Output the [x, y] coordinate of the center of the cell containing the given text.  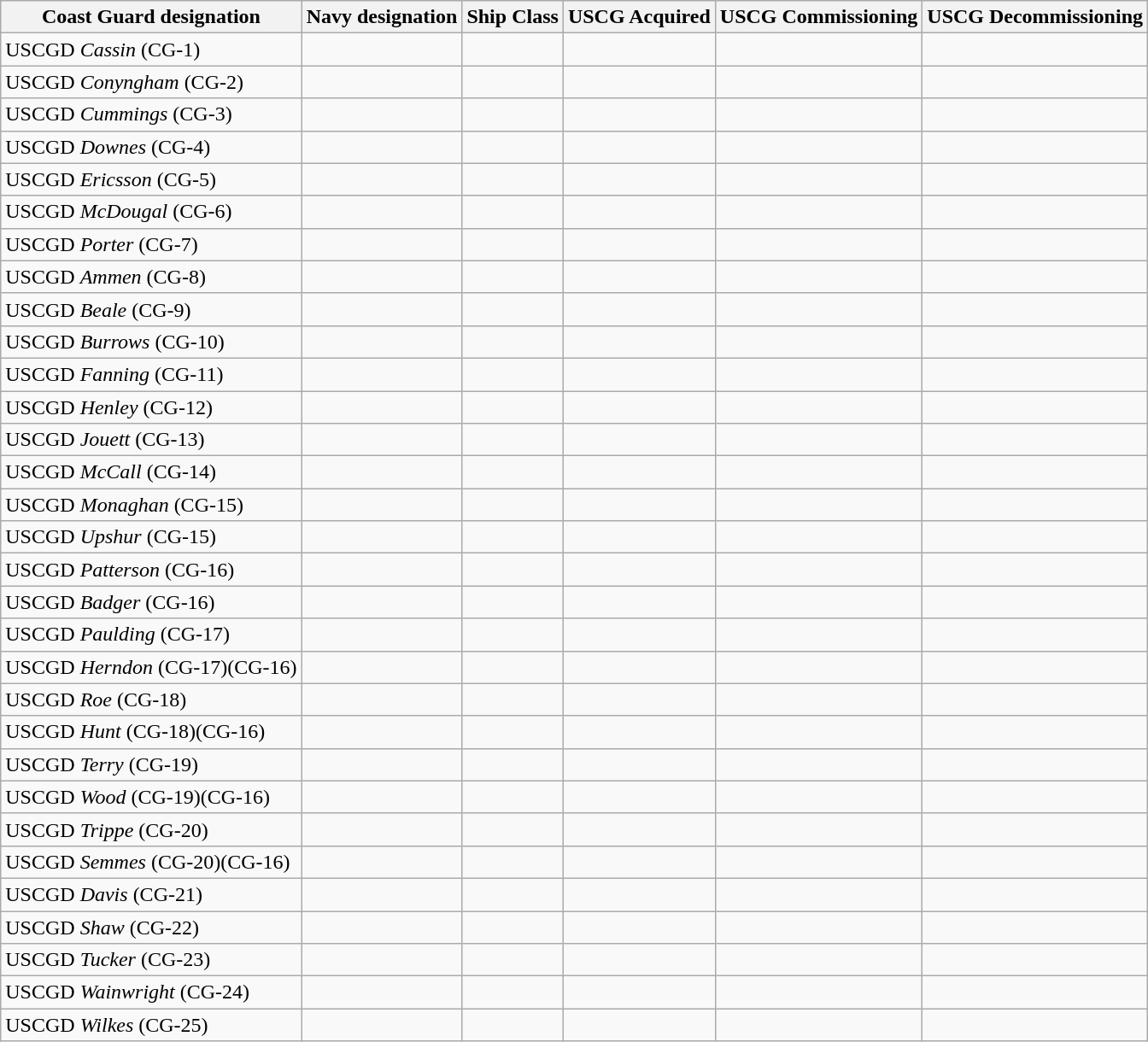
USCGD Cummings (CG-3) [151, 114]
USCGD Badger (CG-16) [151, 602]
USCGD Wood (CG-19)(CG-16) [151, 797]
USCGD Trippe (CG-20) [151, 829]
USCGD Davis (CG-21) [151, 894]
USCG Decommissioning [1035, 17]
USCGD Wilkes (CG-25) [151, 1025]
USCGD Terry (CG-19) [151, 764]
USCG Acquired [639, 17]
USCGD Cassin (CG-1) [151, 50]
USCGD Shaw (CG-22) [151, 927]
USCGD Patterson (CG-16) [151, 570]
USCGD Beale (CG-9) [151, 309]
Coast Guard designation [151, 17]
USCGD McDougal (CG-6) [151, 212]
USCGD Jouett (CG-13) [151, 440]
USCGD Henley (CG-12) [151, 407]
USCGD Tucker (CG-23) [151, 960]
USCGD Herndon (CG-17)(CG-16) [151, 667]
Navy designation [382, 17]
USCGD Porter (CG-7) [151, 244]
USCGD Paulding (CG-17) [151, 635]
Ship Class [512, 17]
USCGD Upshur (CG-15) [151, 537]
USCGD Monaghan (CG-15) [151, 505]
USCGD Downes (CG-4) [151, 147]
USCGD Hunt (CG-18)(CG-16) [151, 732]
USCGD Fanning (CG-11) [151, 374]
USCGD Ammen (CG-8) [151, 277]
USCGD Burrows (CG-10) [151, 342]
USCGD Semmes (CG-20)(CG-16) [151, 862]
USCGD Conyngham (CG-2) [151, 82]
USCGD Wainwright (CG-24) [151, 992]
USCG Commissioning [818, 17]
USCGD Roe (CG-18) [151, 700]
USCGD Ericsson (CG-5) [151, 179]
USCGD McCall (CG-14) [151, 472]
